Locate the cell with the specified text and output its [X, Y] center coordinate. 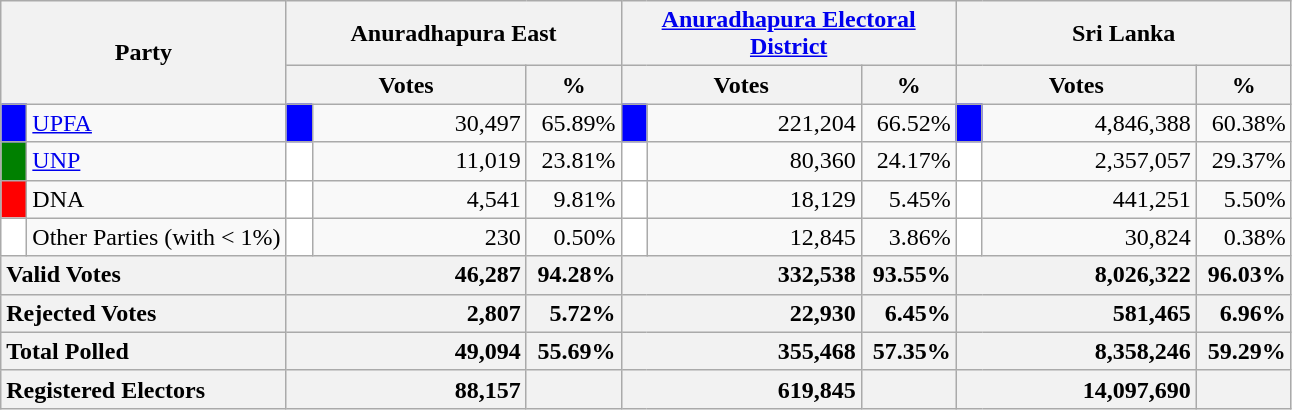
221,204 [754, 123]
3.86% [908, 237]
2,807 [406, 313]
5.72% [574, 313]
DNA [156, 199]
96.03% [1244, 275]
UNP [156, 161]
4,846,388 [1089, 123]
22,930 [741, 313]
30,497 [419, 123]
441,251 [1089, 199]
UPFA [156, 123]
332,538 [741, 275]
Rejected Votes [144, 313]
Party [144, 52]
30,824 [1089, 237]
230 [419, 237]
29.37% [1244, 161]
9.81% [574, 199]
66.52% [908, 123]
Valid Votes [144, 275]
Other Parties (with < 1%) [156, 237]
Anuradhapura East [454, 34]
24.17% [908, 161]
14,097,690 [1076, 389]
4,541 [419, 199]
11,019 [419, 161]
6.45% [908, 313]
59.29% [1244, 351]
Sri Lanka [1124, 34]
8,026,322 [1076, 275]
93.55% [908, 275]
581,465 [1076, 313]
18,129 [754, 199]
80,360 [754, 161]
23.81% [574, 161]
8,358,246 [1076, 351]
94.28% [574, 275]
55.69% [574, 351]
Anuradhapura Electoral District [788, 34]
2,357,057 [1089, 161]
Total Polled [144, 351]
57.35% [908, 351]
Registered Electors [144, 389]
46,287 [406, 275]
0.38% [1244, 237]
60.38% [1244, 123]
49,094 [406, 351]
12,845 [754, 237]
619,845 [741, 389]
355,468 [741, 351]
0.50% [574, 237]
6.96% [1244, 313]
88,157 [406, 389]
5.50% [1244, 199]
65.89% [574, 123]
5.45% [908, 199]
